Return [x, y] of the center of cell containing provided text 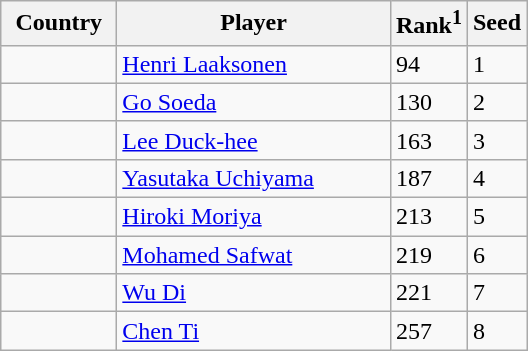
3 [496, 140]
Seed [496, 24]
Mohamed Safwat [254, 255]
187 [428, 178]
4 [496, 178]
163 [428, 140]
Chen Ti [254, 331]
8 [496, 331]
Country [59, 24]
213 [428, 217]
Henri Laaksonen [254, 64]
Go Soeda [254, 102]
219 [428, 255]
7 [496, 293]
6 [496, 255]
Lee Duck-hee [254, 140]
Player [254, 24]
94 [428, 64]
Rank1 [428, 24]
Yasutaka Uchiyama [254, 178]
5 [496, 217]
130 [428, 102]
Wu Di [254, 293]
Hiroki Moriya [254, 217]
1 [496, 64]
221 [428, 293]
2 [496, 102]
257 [428, 331]
